Scan for the cell matching the given text and deliver its (X, Y) coordinate at center. 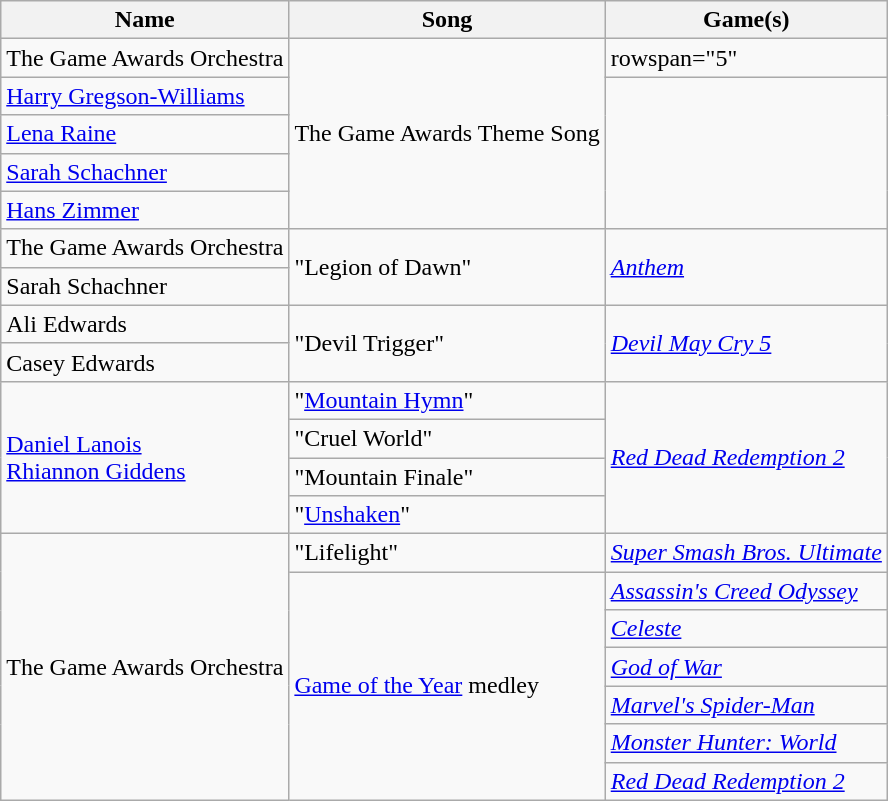
"Mountain Hymn" (447, 400)
Celeste (746, 629)
Assassin's Creed Odyssey (746, 591)
Harry Gregson-Williams (145, 96)
"Legion of Dawn" (447, 267)
Name (145, 20)
Game of the Year medley (447, 686)
Super Smash Bros. Ultimate (746, 553)
Anthem (746, 267)
God of War (746, 667)
Daniel LanoisRhiannon Giddens (145, 457)
Monster Hunter: World (746, 743)
Casey Edwards (145, 362)
"Unshaken" (447, 515)
rowspan="5" (746, 58)
"Mountain Finale" (447, 477)
Marvel's Spider-Man (746, 705)
Song (447, 20)
The Game Awards Theme Song (447, 134)
"Devil Trigger" (447, 343)
Ali Edwards (145, 324)
Game(s) (746, 20)
Hans Zimmer (145, 210)
"Cruel World" (447, 438)
Lena Raine (145, 134)
Devil May Cry 5 (746, 343)
"Lifelight" (447, 553)
